Find where the given text appears and provide that cell's center as [X, Y] coordinate. 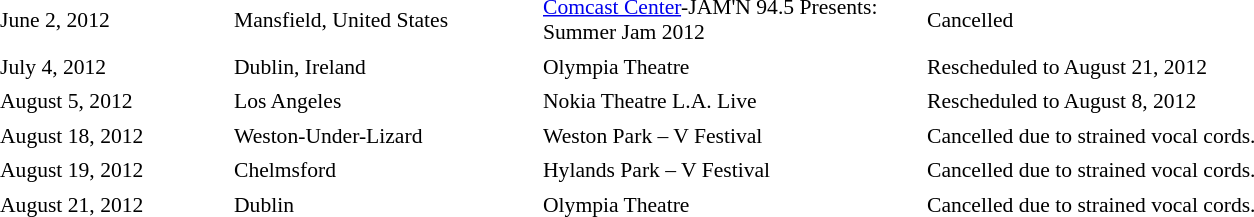
Olympia Theatre [730, 67]
Weston-Under-Lizard [384, 136]
Dublin, Ireland [384, 67]
Nokia Theatre L.A. Live [730, 102]
Los Angeles [384, 102]
Chelmsford [384, 170]
Hylands Park – V Festival [730, 170]
Weston Park – V Festival [730, 136]
